Capture the cell that displays the provided text and extract its (X, Y) central coordinate. 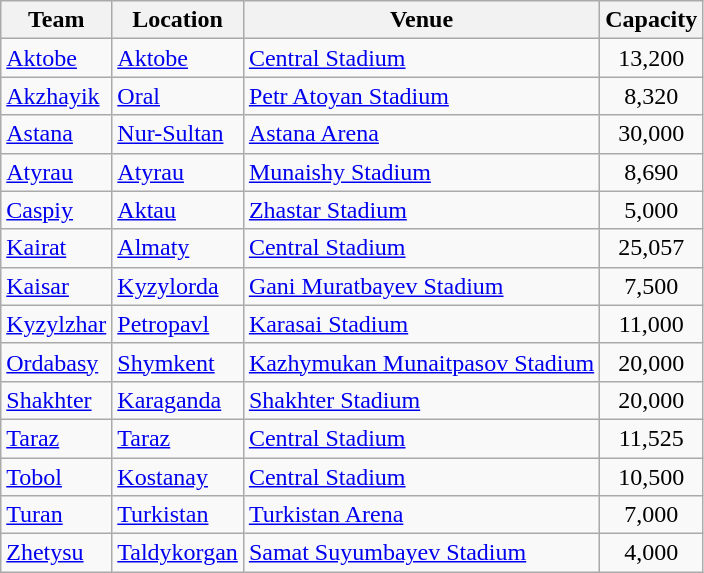
Tobol (56, 477)
Turan (56, 515)
Samat Suyumbayev Stadium (421, 553)
11,525 (652, 438)
Petropavl (178, 324)
Venue (421, 20)
30,000 (652, 134)
13,200 (652, 58)
Team (56, 20)
Turkistan (178, 515)
Shakhter (56, 400)
Kostanay (178, 477)
7,500 (652, 286)
Gani Muratbayev Stadium (421, 286)
4,000 (652, 553)
10,500 (652, 477)
Almaty (178, 248)
Akzhayik (56, 96)
Zhastar Stadium (421, 210)
Capacity (652, 20)
11,000 (652, 324)
Kyzylzhar (56, 324)
8,320 (652, 96)
Kairat (56, 248)
7,000 (652, 515)
Astana (56, 134)
5,000 (652, 210)
Shakhter Stadium (421, 400)
Ordabasy (56, 362)
Location (178, 20)
25,057 (652, 248)
Karaganda (178, 400)
Kaisar (56, 286)
8,690 (652, 172)
Kyzylorda (178, 286)
Petr Atoyan Stadium (421, 96)
Munaishy Stadium (421, 172)
Karasai Stadium (421, 324)
Caspiy (56, 210)
Oral (178, 96)
Turkistan Arena (421, 515)
Astana Arena (421, 134)
Aktau (178, 210)
Nur-Sultan (178, 134)
Shymkent (178, 362)
Taldykorgan (178, 553)
Zhetysu (56, 553)
Kazhymukan Munaitpasov Stadium (421, 362)
